Detect which cell encompasses the target text, then output its (x, y) center coordinate. 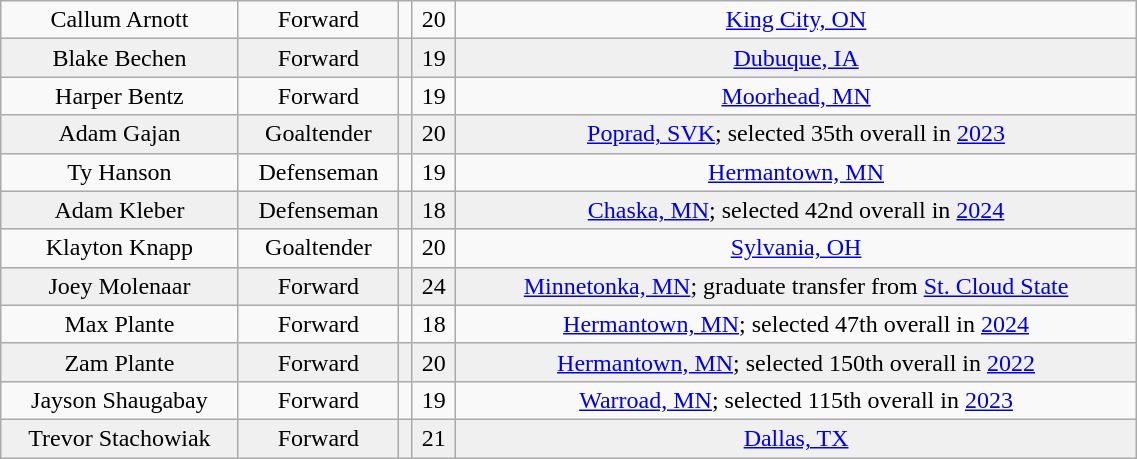
Harper Bentz (120, 96)
Trevor Stachowiak (120, 438)
Dallas, TX (796, 438)
Jayson Shaugabay (120, 400)
Warroad, MN; selected 115th overall in 2023 (796, 400)
Minnetonka, MN; graduate transfer from St. Cloud State (796, 286)
Dubuque, IA (796, 58)
Joey Molenaar (120, 286)
21 (434, 438)
Hermantown, MN; selected 150th overall in 2022 (796, 362)
Hermantown, MN; selected 47th overall in 2024 (796, 324)
Klayton Knapp (120, 248)
Max Plante (120, 324)
Chaska, MN; selected 42nd overall in 2024 (796, 210)
Ty Hanson (120, 172)
Adam Kleber (120, 210)
Poprad, SVK; selected 35th overall in 2023 (796, 134)
24 (434, 286)
Adam Gajan (120, 134)
Blake Bechen (120, 58)
Zam Plante (120, 362)
Sylvania, OH (796, 248)
Moorhead, MN (796, 96)
Callum Arnott (120, 20)
King City, ON (796, 20)
Hermantown, MN (796, 172)
